Return (X, Y) of the center of cell containing provided text 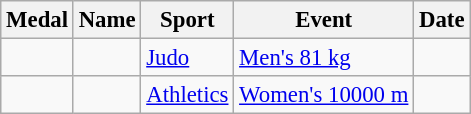
Men's 81 kg (324, 58)
Judo (188, 58)
Medal (38, 20)
Athletics (188, 95)
Event (324, 20)
Women's 10000 m (324, 95)
Date (442, 20)
Sport (188, 20)
Name (107, 20)
